Pinpoint the cell where the given text exists, returning its (X, Y) midpoint coordinate. 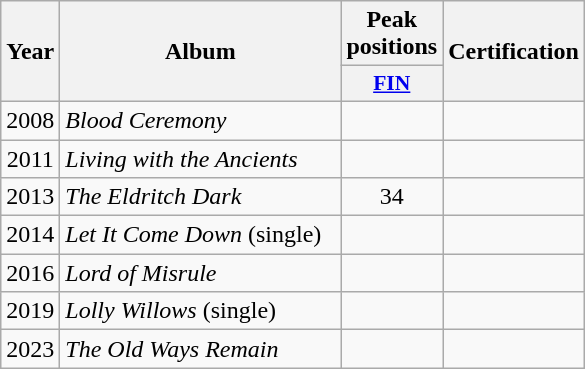
2014 (30, 235)
Blood Ceremony (200, 120)
The Old Ways Remain (200, 349)
Peak positions (392, 34)
2023 (30, 349)
2008 (30, 120)
Year (30, 52)
2016 (30, 273)
Certification (514, 52)
Album (200, 52)
2013 (30, 197)
Living with the Ancients (200, 159)
2019 (30, 311)
2011 (30, 159)
The Eldritch Dark (200, 197)
Let It Come Down (single) (200, 235)
Lolly Willows (single) (200, 311)
Lord of Misrule (200, 273)
FIN (392, 84)
34 (392, 197)
